Return [x, y] of the center of cell containing provided text 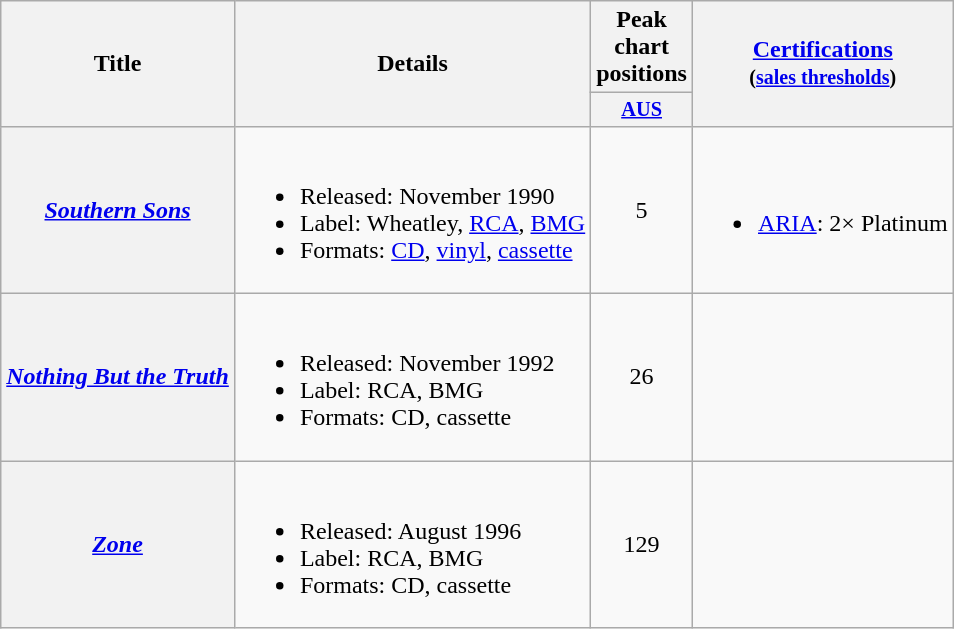
Certifications(sales thresholds) [822, 64]
Peak chart positions [642, 47]
Released: August 1996Label: RCA, BMGFormats: CD, cassette [412, 544]
5 [642, 210]
26 [642, 378]
Released: November 1990Label: Wheatley, RCA, BMGFormats: CD, vinyl, cassette [412, 210]
Title [118, 64]
ARIA: 2× Platinum [822, 210]
AUS [642, 110]
Nothing But the Truth [118, 378]
129 [642, 544]
Zone [118, 544]
Details [412, 64]
Released: November 1992Label: RCA, BMGFormats: CD, cassette [412, 378]
Southern Sons [118, 210]
